Provide the [X, Y] coordinate of the cell's center where the given text is located.  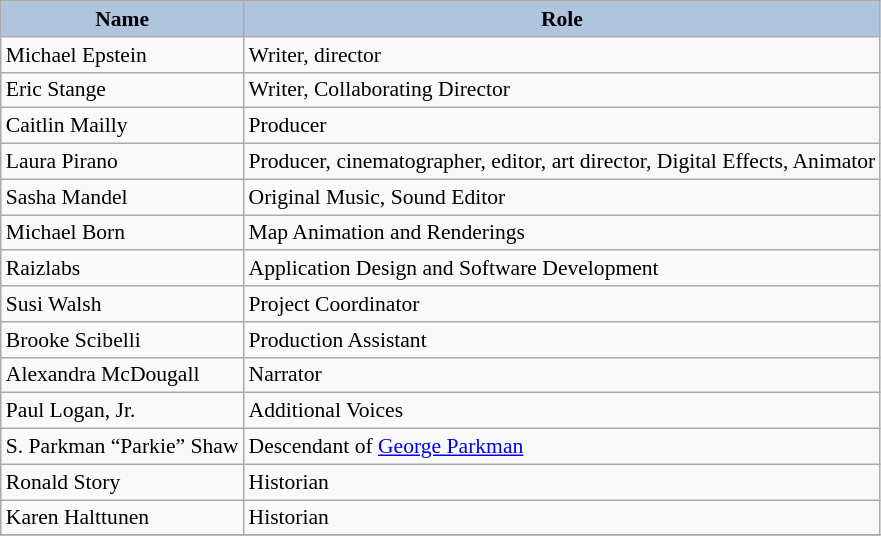
Role [562, 19]
Writer, Collaborating Director [562, 90]
Michael Epstein [122, 55]
Karen Halttunen [122, 518]
Original Music, Sound Editor [562, 197]
Additional Voices [562, 411]
Writer, director [562, 55]
Michael Born [122, 233]
Project Coordinator [562, 304]
Paul Logan, Jr. [122, 411]
Producer [562, 126]
Production Assistant [562, 340]
Raizlabs [122, 269]
Map Animation and Renderings [562, 233]
Application Design and Software Development [562, 269]
Caitlin Mailly [122, 126]
Alexandra McDougall [122, 375]
Producer, cinematographer, editor, art director, Digital Effects, Animator [562, 162]
Descendant of George Parkman [562, 447]
Susi Walsh [122, 304]
Laura Pirano [122, 162]
Sasha Mandel [122, 197]
Brooke Scibelli [122, 340]
Eric Stange [122, 90]
S. Parkman “Parkie” Shaw [122, 447]
Name [122, 19]
Ronald Story [122, 482]
Narrator [562, 375]
